Find where the given text appears and provide that cell's center as [X, Y] coordinate. 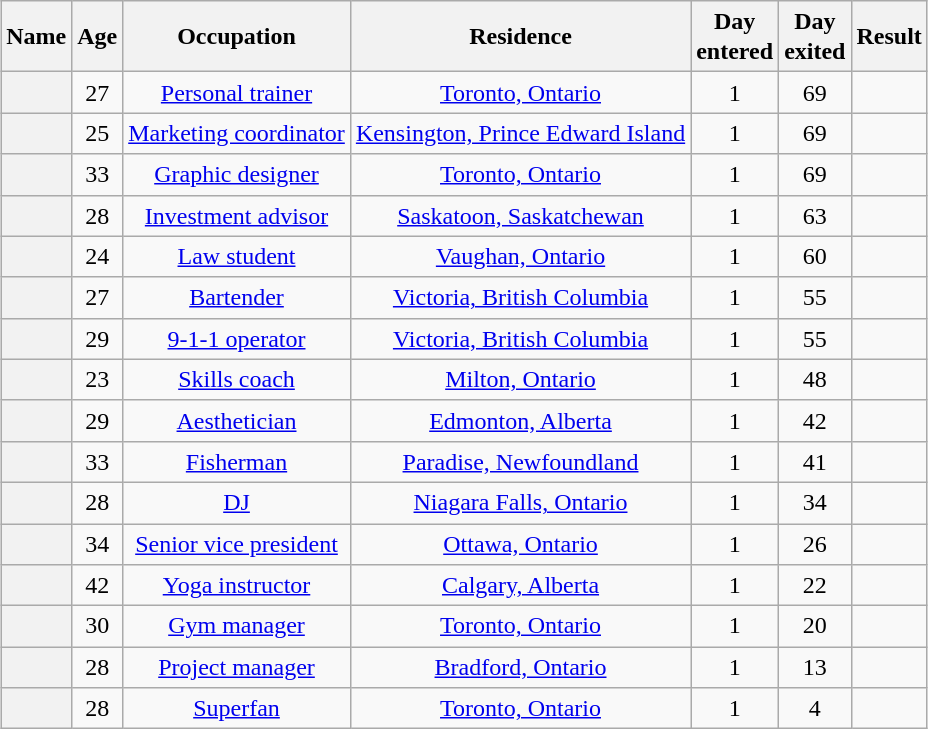
Vaughan, Ontario [520, 256]
Result [889, 36]
23 [98, 380]
Fisherman [237, 462]
41 [815, 462]
Residence [520, 36]
Project manager [237, 668]
Occupation [237, 36]
Paradise, Newfoundland [520, 462]
26 [815, 544]
20 [815, 626]
Investment advisor [237, 216]
4 [815, 708]
Milton, Ontario [520, 380]
Kensington, Prince Edward Island [520, 134]
60 [815, 256]
63 [815, 216]
Aesthetician [237, 420]
Skills coach [237, 380]
Yoga instructor [237, 586]
DJ [237, 502]
Dayexited [815, 36]
Bradford, Ontario [520, 668]
Marketing coordinator [237, 134]
Personal trainer [237, 92]
Superfan [237, 708]
Bartender [237, 298]
24 [98, 256]
25 [98, 134]
Senior vice president [237, 544]
30 [98, 626]
Graphic designer [237, 174]
Niagara Falls, Ontario [520, 502]
Saskatoon, Saskatchewan [520, 216]
Law student [237, 256]
Gym manager [237, 626]
Ottawa, Ontario [520, 544]
48 [815, 380]
Calgary, Alberta [520, 586]
13 [815, 668]
Edmonton, Alberta [520, 420]
9-1-1 operator [237, 338]
Dayentered [735, 36]
Age [98, 36]
22 [815, 586]
Name [36, 36]
